Scan for the cell matching the given text and deliver its (X, Y) coordinate at center. 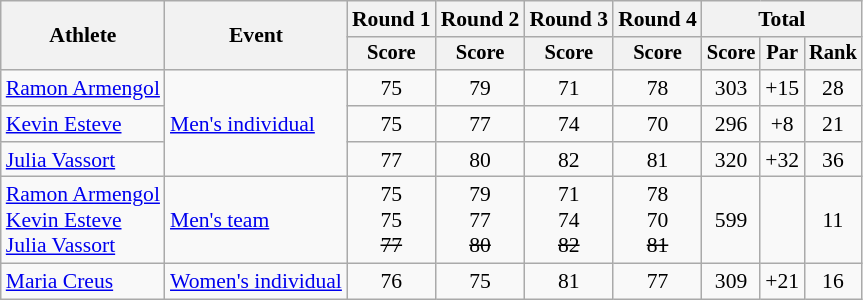
Par (782, 54)
Athlete (83, 36)
Men's individual (256, 124)
Women's individual (256, 282)
Total (782, 19)
797780 (480, 220)
Men's team (256, 220)
74 (568, 124)
Julia Vassort (83, 160)
79 (480, 88)
599 (731, 220)
71 (568, 88)
Round 3 (568, 19)
320 (731, 160)
Rank (833, 54)
Round 4 (658, 19)
+15 (782, 88)
78 (658, 88)
Maria Creus (83, 282)
+21 (782, 282)
82 (568, 160)
36 (833, 160)
+8 (782, 124)
11 (833, 220)
787081 (658, 220)
28 (833, 88)
Ramon Armengol (83, 88)
296 (731, 124)
21 (833, 124)
Event (256, 36)
Round 2 (480, 19)
Kevin Esteve (83, 124)
+32 (782, 160)
309 (731, 282)
717482 (568, 220)
757577 (392, 220)
76 (392, 282)
16 (833, 282)
70 (658, 124)
80 (480, 160)
Ramon ArmengolKevin EsteveJulia Vassort (83, 220)
303 (731, 88)
Round 1 (392, 19)
